Determine the [X, Y] coordinate at the center of the cell enclosing the given text.  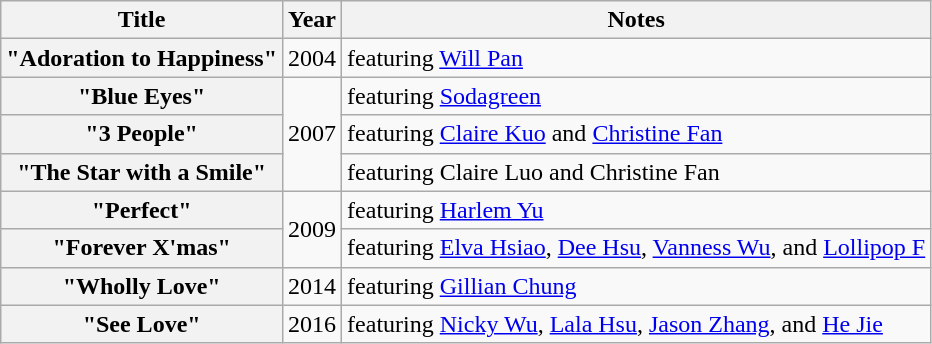
"Wholly Love" [142, 286]
featuring Harlem Yu [636, 210]
featuring Claire Kuo and Christine Fan [636, 134]
Title [142, 20]
featuring Elva Hsiao, Dee Hsu, Vanness Wu, and Lollipop F [636, 248]
2007 [312, 134]
featuring Sodagreen [636, 96]
2004 [312, 58]
Notes [636, 20]
Year [312, 20]
featuring Will Pan [636, 58]
"The Star with a Smile" [142, 172]
"Blue Eyes" [142, 96]
"See Love" [142, 324]
2014 [312, 286]
2016 [312, 324]
featuring Gillian Chung [636, 286]
featuring Claire Luo and Christine Fan [636, 172]
featuring Nicky Wu, Lala Hsu, Jason Zhang, and He Jie [636, 324]
"Adoration to Happiness" [142, 58]
"Perfect" [142, 210]
"3 People" [142, 134]
2009 [312, 229]
"Forever X'mas" [142, 248]
